Scan for the cell matching the given text and deliver its (X, Y) coordinate at center. 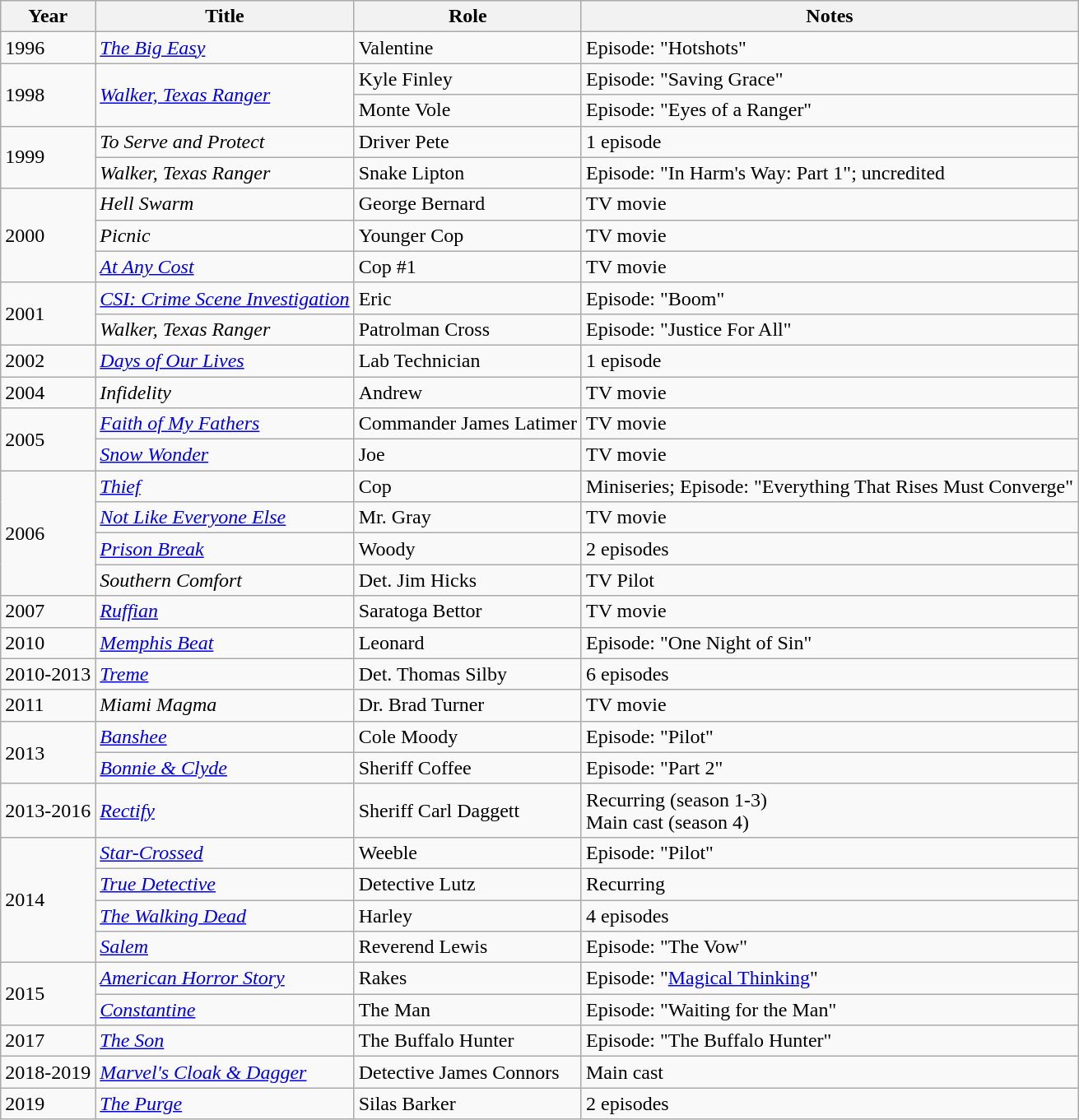
Younger Cop (467, 235)
Episode: "The Vow" (830, 947)
Sheriff Carl Daggett (467, 810)
Ruffian (225, 611)
Not Like Everyone Else (225, 518)
Snake Lipton (467, 173)
2013-2016 (48, 810)
Episode: "Justice For All" (830, 329)
TV Pilot (830, 580)
Episode: "One Night of Sin" (830, 643)
Monte Vole (467, 110)
Marvel's Cloak & Dagger (225, 1072)
Episode: "Hotshots" (830, 48)
Harley (467, 916)
Leonard (467, 643)
Det. Thomas Silby (467, 674)
Episode: "Waiting for the Man" (830, 1010)
Bonnie & Clyde (225, 768)
Role (467, 16)
Driver Pete (467, 142)
1996 (48, 48)
The Buffalo Hunter (467, 1041)
2010 (48, 643)
Dr. Brad Turner (467, 705)
2004 (48, 393)
Infidelity (225, 393)
Reverend Lewis (467, 947)
4 episodes (830, 916)
1999 (48, 157)
Star-Crossed (225, 853)
Year (48, 16)
Episode: "Magical Thinking" (830, 978)
The Man (467, 1010)
2005 (48, 439)
Prison Break (225, 549)
Treme (225, 674)
Faith of My Fathers (225, 424)
Picnic (225, 235)
Saratoga Bettor (467, 611)
CSI: Crime Scene Investigation (225, 298)
Silas Barker (467, 1104)
Sheriff Coffee (467, 768)
Notes (830, 16)
Title (225, 16)
Southern Comfort (225, 580)
6 episodes (830, 674)
Cole Moody (467, 737)
Episode: "In Harm's Way: Part 1"; uncredited (830, 173)
Mr. Gray (467, 518)
Days of Our Lives (225, 360)
The Big Easy (225, 48)
To Serve and Protect (225, 142)
2011 (48, 705)
Episode: "Part 2" (830, 768)
Det. Jim Hicks (467, 580)
Kyle Finley (467, 79)
Eric (467, 298)
Cop (467, 486)
The Purge (225, 1104)
Episode: "Eyes of a Ranger" (830, 110)
Episode: "The Buffalo Hunter" (830, 1041)
Detective Lutz (467, 884)
At Any Cost (225, 267)
Constantine (225, 1010)
2017 (48, 1041)
2010-2013 (48, 674)
2013 (48, 752)
Patrolman Cross (467, 329)
2014 (48, 899)
Miniseries; Episode: "Everything That Rises Must Converge" (830, 486)
Snow Wonder (225, 455)
1998 (48, 95)
Recurring (season 1-3)Main cast (season 4) (830, 810)
Memphis Beat (225, 643)
Salem (225, 947)
2007 (48, 611)
Banshee (225, 737)
2006 (48, 533)
2019 (48, 1104)
Main cast (830, 1072)
Hell Swarm (225, 204)
Thief (225, 486)
Recurring (830, 884)
Episode: "Saving Grace" (830, 79)
George Bernard (467, 204)
Lab Technician (467, 360)
Weeble (467, 853)
American Horror Story (225, 978)
2015 (48, 994)
Episode: "Boom" (830, 298)
Joe (467, 455)
Valentine (467, 48)
The Walking Dead (225, 916)
True Detective (225, 884)
Rakes (467, 978)
Woody (467, 549)
2001 (48, 314)
Commander James Latimer (467, 424)
2000 (48, 235)
2002 (48, 360)
Detective James Connors (467, 1072)
The Son (225, 1041)
Andrew (467, 393)
Rectify (225, 810)
Cop #1 (467, 267)
Miami Magma (225, 705)
2018-2019 (48, 1072)
